Search for the cell housing the specified text and yield its [X, Y] center coordinate. 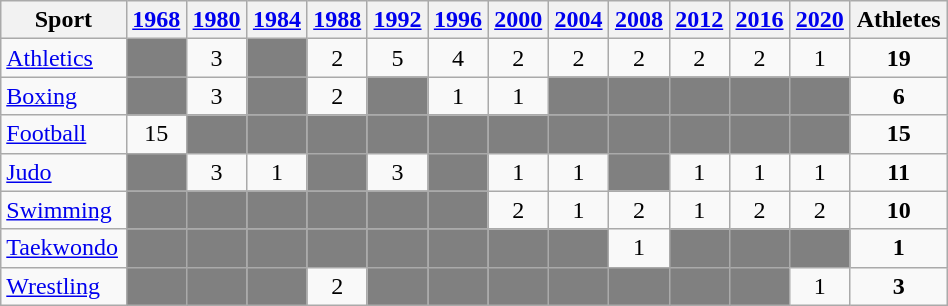
2000 [518, 20]
Football [64, 134]
2012 [699, 20]
2004 [578, 20]
19 [898, 58]
Athletes [898, 20]
Judo [64, 172]
Sport [64, 20]
Wrestling [64, 286]
Athletics [64, 58]
1984 [277, 20]
4 [458, 58]
6 [898, 96]
2008 [639, 20]
2016 [759, 20]
1988 [337, 20]
Taekwondo [64, 248]
2020 [820, 20]
1996 [458, 20]
11 [898, 172]
1968 [156, 20]
1980 [216, 20]
Swimming [64, 210]
10 [898, 210]
1992 [397, 20]
Boxing [64, 96]
5 [397, 58]
